Capture the cell that displays the provided text and extract its (X, Y) central coordinate. 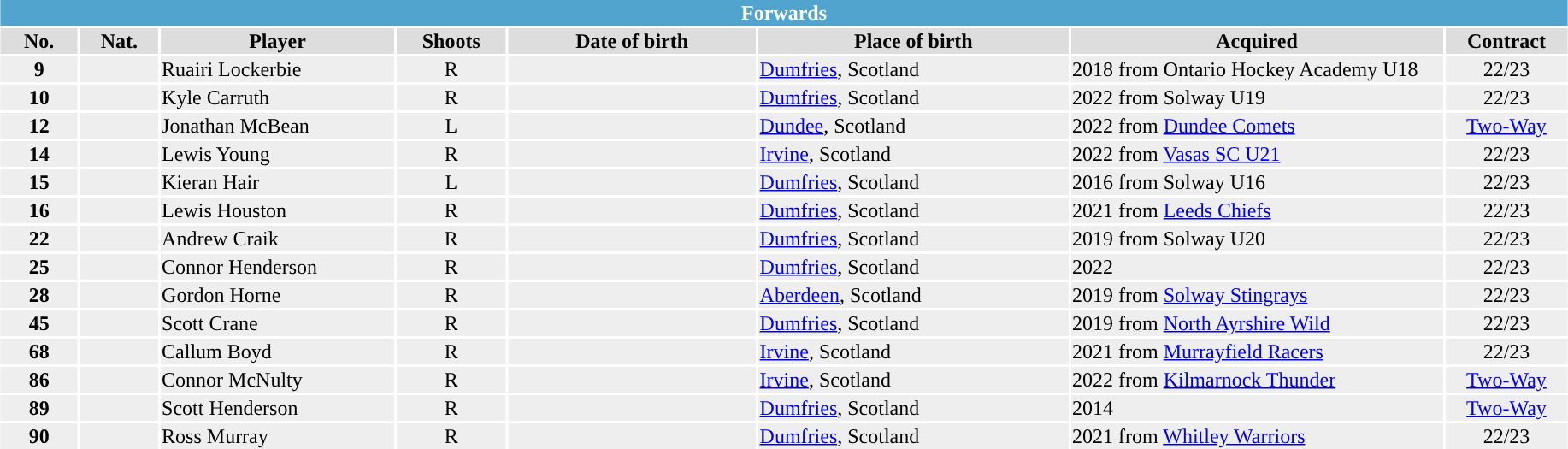
9 (39, 69)
Shoots (451, 41)
2022 from Kilmarnock Thunder (1257, 380)
15 (39, 182)
Scott Henderson (278, 408)
2019 from Solway Stingrays (1257, 295)
No. (39, 41)
45 (39, 323)
2022 from Vasas SC U21 (1257, 154)
2014 (1257, 408)
2018 from Ontario Hockey Academy U18 (1257, 69)
90 (39, 436)
14 (39, 154)
16 (39, 210)
2021 from Murrayfield Racers (1257, 352)
Nat. (120, 41)
Aberdeen, Scotland (913, 295)
Forwards (783, 13)
2022 (1257, 267)
2019 from Solway U20 (1257, 239)
25 (39, 267)
10 (39, 97)
Scott Crane (278, 323)
Jonathan McBean (278, 126)
Ross Murray (278, 436)
2019 from North Ayrshire Wild (1257, 323)
Connor Henderson (278, 267)
Place of birth (913, 41)
Gordon Horne (278, 295)
22 (39, 239)
28 (39, 295)
Dundee, Scotland (913, 126)
2022 from Solway U19 (1257, 97)
2021 from Leeds Chiefs (1257, 210)
Kyle Carruth (278, 97)
Player (278, 41)
Callum Boyd (278, 352)
2022 from Dundee Comets (1257, 126)
Connor McNulty (278, 380)
Lewis Young (278, 154)
Date of birth (632, 41)
Andrew Craik (278, 239)
86 (39, 380)
Contract (1506, 41)
Ruairi Lockerbie (278, 69)
89 (39, 408)
2021 from Whitley Warriors (1257, 436)
Acquired (1257, 41)
Kieran Hair (278, 182)
68 (39, 352)
2016 from Solway U16 (1257, 182)
12 (39, 126)
Lewis Houston (278, 210)
